Determine the (x, y) coordinate at the center of the cell enclosing the given text.  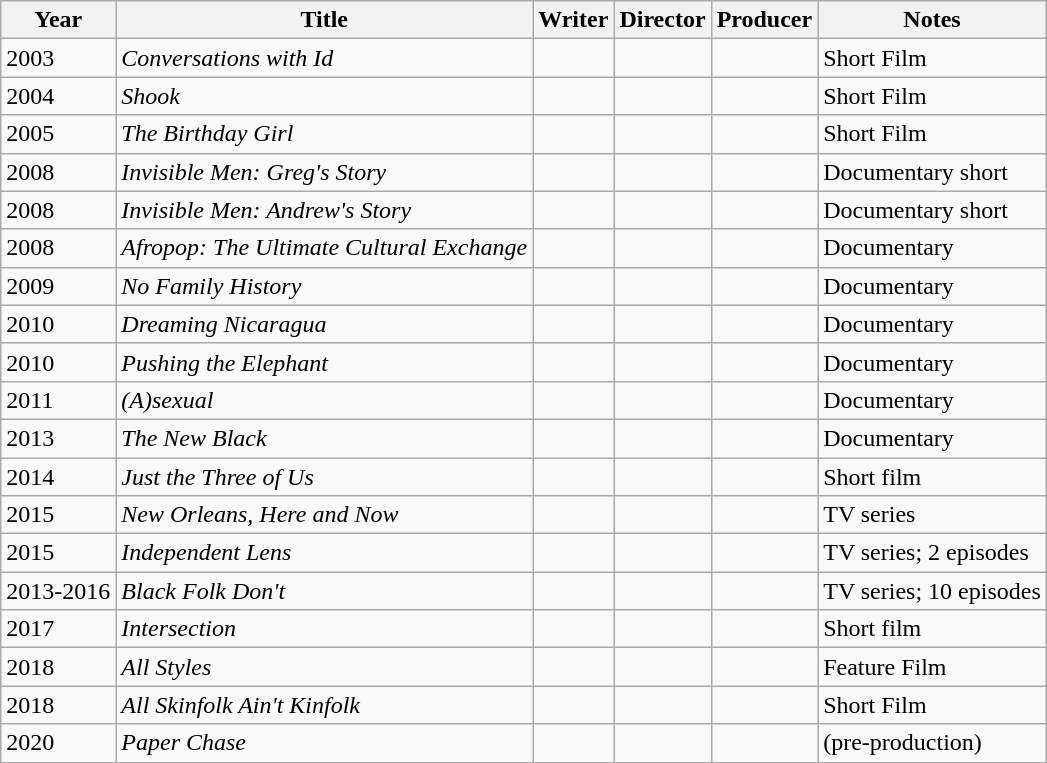
Intersection (324, 629)
All Skinfolk Ain't Kinfolk (324, 705)
2004 (58, 96)
2009 (58, 286)
2011 (58, 400)
2013-2016 (58, 591)
Independent Lens (324, 553)
2014 (58, 477)
2017 (58, 629)
Title (324, 20)
(pre-production) (932, 743)
Notes (932, 20)
Shook (324, 96)
Dreaming Nicaragua (324, 324)
Producer (764, 20)
TV series; 2 episodes (932, 553)
2003 (58, 58)
Pushing the Elephant (324, 362)
Conversations with Id (324, 58)
The Birthday Girl (324, 134)
No Family History (324, 286)
Year (58, 20)
New Orleans, Here and Now (324, 515)
(A)sexual (324, 400)
Director (662, 20)
The New Black (324, 438)
Writer (574, 20)
TV series (932, 515)
2005 (58, 134)
2013 (58, 438)
Feature Film (932, 667)
Invisible Men: Andrew's Story (324, 210)
Afropop: The Ultimate Cultural Exchange (324, 248)
Paper Chase (324, 743)
Just the Three of Us (324, 477)
2020 (58, 743)
Black Folk Don't (324, 591)
TV series; 10 episodes (932, 591)
Invisible Men: Greg's Story (324, 172)
All Styles (324, 667)
